Locate the cell with the specified text and output its [x, y] center coordinate. 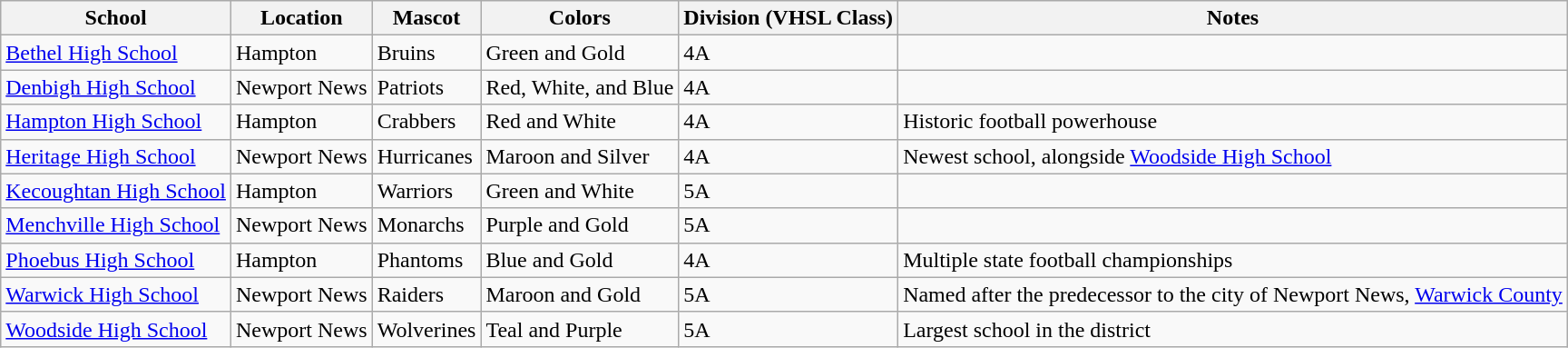
Woodside High School [116, 329]
Division (VHSL Class) [789, 18]
Newest school, alongside Woodside High School [1233, 156]
Purple and Gold [580, 225]
Location [301, 18]
Green and White [580, 191]
Kecoughtan High School [116, 191]
Phoebus High School [116, 260]
Historic football powerhouse [1233, 122]
Named after the predecessor to the city of Newport News, Warwick County [1233, 294]
Red and White [580, 122]
Warriors [426, 191]
Crabbers [426, 122]
Menchville High School [116, 225]
Blue and Gold [580, 260]
Largest school in the district [1233, 329]
Mascot [426, 18]
Phantoms [426, 260]
Maroon and Silver [580, 156]
School [116, 18]
Colors [580, 18]
Patriots [426, 87]
Green and Gold [580, 53]
Multiple state football championships [1233, 260]
Hurricanes [426, 156]
Red, White, and Blue [580, 87]
Bethel High School [116, 53]
Bruins [426, 53]
Notes [1233, 18]
Denbigh High School [116, 87]
Monarchs [426, 225]
Heritage High School [116, 156]
Raiders [426, 294]
Warwick High School [116, 294]
Teal and Purple [580, 329]
Wolverines [426, 329]
Hampton High School [116, 122]
Maroon and Gold [580, 294]
